Identify which cell holds the provided text, then report its (X, Y) central coordinate. 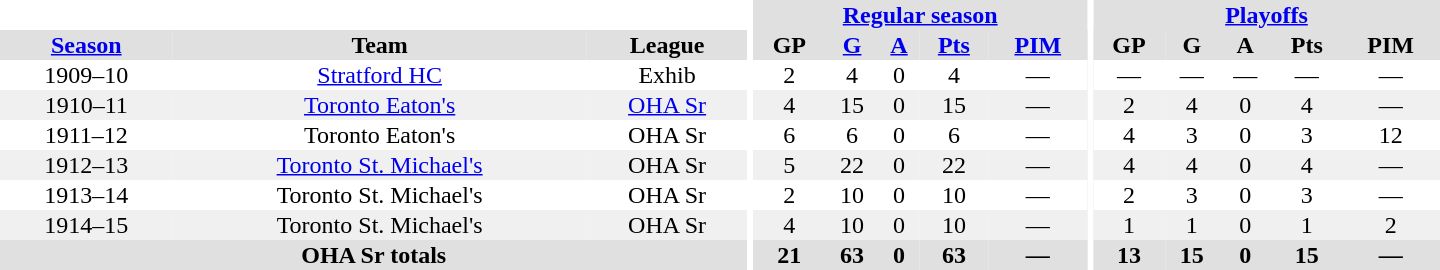
1909–10 (86, 75)
12 (1390, 135)
1914–15 (86, 225)
Stratford HC (379, 75)
Regular season (920, 15)
Exhib (668, 75)
21 (789, 255)
1911–12 (86, 135)
5 (789, 165)
OHA Sr totals (374, 255)
Team (379, 45)
1913–14 (86, 195)
1910–11 (86, 105)
1912–13 (86, 165)
Playoffs (1266, 15)
13 (1129, 255)
Season (86, 45)
League (668, 45)
